Locate the cell with the specified text and output its (x, y) center coordinate. 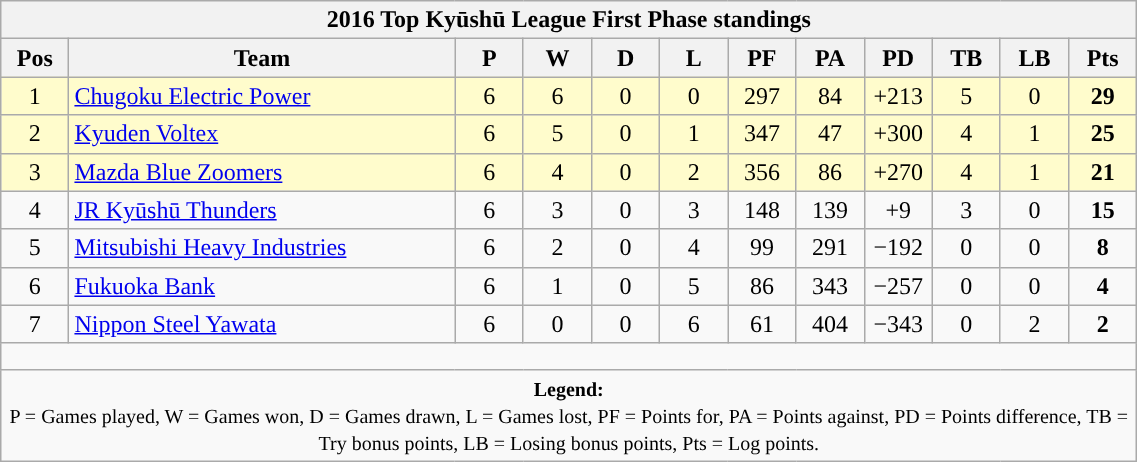
JR Kyūshū Thunders (262, 210)
2016 Top Kyūshū League First Phase standings (569, 20)
Chugoku Electric Power (262, 96)
L (694, 58)
84 (830, 96)
Kyuden Voltex (262, 134)
D (625, 58)
PF (762, 58)
29 (1103, 96)
Pts (1103, 58)
−343 (898, 324)
21 (1103, 172)
47 (830, 134)
TB (966, 58)
291 (830, 248)
Pos (35, 58)
99 (762, 248)
8 (1103, 248)
+270 (898, 172)
347 (762, 134)
P (489, 58)
356 (762, 172)
Team (262, 58)
343 (830, 286)
Nippon Steel Yawata (262, 324)
25 (1103, 134)
404 (830, 324)
PA (830, 58)
61 (762, 324)
LB (1034, 58)
15 (1103, 210)
297 (762, 96)
PD (898, 58)
+9 (898, 210)
Mazda Blue Zoomers (262, 172)
+213 (898, 96)
Fukuoka Bank (262, 286)
139 (830, 210)
−192 (898, 248)
7 (35, 324)
Mitsubishi Heavy Industries (262, 248)
W (557, 58)
−257 (898, 286)
148 (762, 210)
+300 (898, 134)
